Determine the (x, y) coordinate at the center of the cell enclosing the given text.  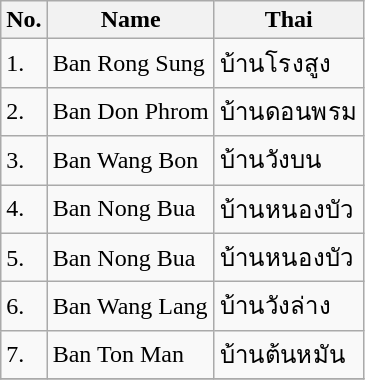
บ้านดอนพรม (288, 112)
Thai (288, 20)
บ้านวังบน (288, 160)
1. (24, 64)
Ban Ton Man (130, 354)
7. (24, 354)
บ้านโรงสูง (288, 64)
5. (24, 258)
บ้านวังล่าง (288, 306)
Ban Wang Bon (130, 160)
Name (130, 20)
4. (24, 208)
6. (24, 306)
Ban Wang Lang (130, 306)
No. (24, 20)
Ban Don Phrom (130, 112)
3. (24, 160)
2. (24, 112)
Ban Rong Sung (130, 64)
บ้านต้นหมัน (288, 354)
